Return the (X, Y) coordinate for the center point of the cell that contains the specified text.  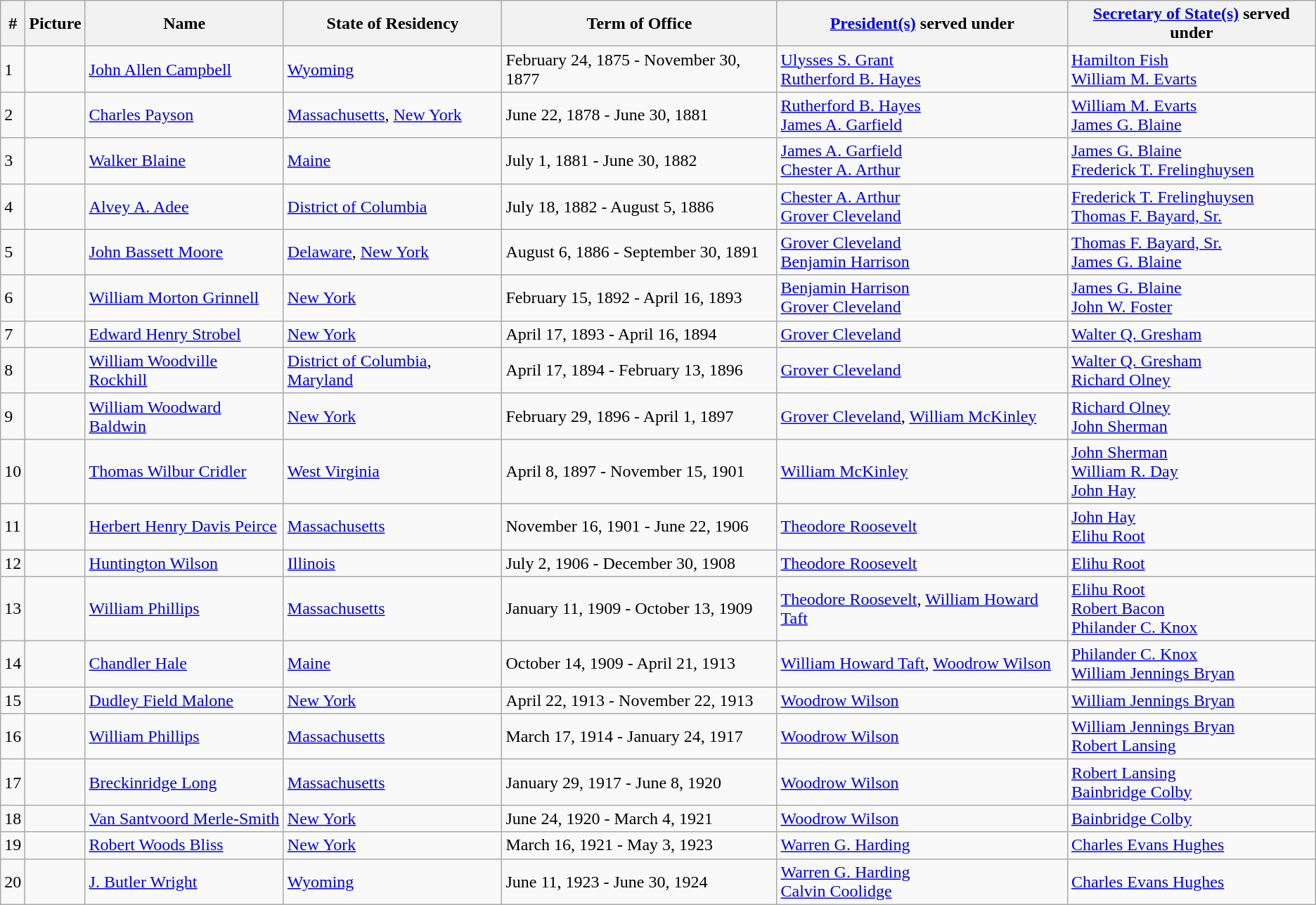
Edward Henry Strobel (184, 334)
August 6, 1886 - September 30, 1891 (640, 252)
April 22, 1913 - November 22, 1913 (640, 700)
Delaware, New York (392, 252)
President(s) served under (922, 24)
Chester A. ArthurGrover Cleveland (922, 207)
Richard OlneyJohn Sherman (1191, 416)
# (13, 24)
Dudley Field Malone (184, 700)
Warren G. HardingCalvin Coolidge (922, 882)
20 (13, 882)
2 (13, 115)
Thomas F. Bayard, Sr.James G. Blaine (1191, 252)
Benjamin HarrisonGrover Cleveland (922, 298)
8 (13, 370)
November 16, 1901 - June 22, 1906 (640, 526)
April 17, 1893 - April 16, 1894 (640, 334)
February 29, 1896 - April 1, 1897 (640, 416)
William Morton Grinnell (184, 298)
Elihu RootRobert BaconPhilander C. Knox (1191, 609)
Walter Q. Gresham (1191, 334)
October 14, 1909 - April 21, 1913 (640, 664)
John HayElihu Root (1191, 526)
15 (13, 700)
Massachusetts, New York (392, 115)
February 24, 1875 - November 30, 1877 (640, 69)
Frederick T. FrelinghuysenThomas F. Bayard, Sr. (1191, 207)
District of Columbia (392, 207)
3 (13, 160)
James G. BlaineJohn W. Foster (1191, 298)
Elihu Root (1191, 563)
13 (13, 609)
William Jennings Bryan (1191, 700)
William McKinley (922, 471)
Charles Payson (184, 115)
Name (184, 24)
10 (13, 471)
William Jennings BryanRobert Lansing (1191, 737)
Herbert Henry Davis Peirce (184, 526)
Term of Office (640, 24)
Thomas Wilbur Cridler (184, 471)
March 16, 1921 - May 3, 1923 (640, 845)
Alvey A. Adee (184, 207)
Hamilton FishWilliam M. Evarts (1191, 69)
4 (13, 207)
July 1, 1881 - June 30, 1882 (640, 160)
January 29, 1917 - June 8, 1920 (640, 782)
William Woodville Rockhill (184, 370)
James G. BlaineFrederick T. Frelinghuysen (1191, 160)
Grover Cleveland, William McKinley (922, 416)
J. Butler Wright (184, 882)
Rutherford B. HayesJames A. Garfield (922, 115)
Robert LansingBainbridge Colby (1191, 782)
Breckinridge Long (184, 782)
February 15, 1892 - April 16, 1893 (640, 298)
June 24, 1920 - March 4, 1921 (640, 819)
17 (13, 782)
Secretary of State(s) served under (1191, 24)
State of Residency (392, 24)
John Allen Campbell (184, 69)
Van Santvoord Merle-Smith (184, 819)
Huntington Wilson (184, 563)
16 (13, 737)
7 (13, 334)
West Virginia (392, 471)
Theodore Roosevelt, William Howard Taft (922, 609)
9 (13, 416)
Walter Q. GreshamRichard Olney (1191, 370)
12 (13, 563)
January 11, 1909 - October 13, 1909 (640, 609)
6 (13, 298)
June 22, 1878 - June 30, 1881 (640, 115)
April 8, 1897 - November 15, 1901 (640, 471)
Illinois (392, 563)
July 18, 1882 - August 5, 1886 (640, 207)
William Howard Taft, Woodrow Wilson (922, 664)
1 (13, 69)
Philander C. KnoxWilliam Jennings Bryan (1191, 664)
Ulysses S. GrantRutherford B. Hayes (922, 69)
John Bassett Moore (184, 252)
District of Columbia, Maryland (392, 370)
William Woodward Baldwin (184, 416)
Robert Woods Bliss (184, 845)
July 2, 1906 - December 30, 1908 (640, 563)
April 17, 1894 - February 13, 1896 (640, 370)
Picture (55, 24)
18 (13, 819)
Walker Blaine (184, 160)
11 (13, 526)
Grover ClevelandBenjamin Harrison (922, 252)
19 (13, 845)
Bainbridge Colby (1191, 819)
Chandler Hale (184, 664)
June 11, 1923 - June 30, 1924 (640, 882)
14 (13, 664)
March 17, 1914 - January 24, 1917 (640, 737)
William M. EvartsJames G. Blaine (1191, 115)
James A. GarfieldChester A. Arthur (922, 160)
Warren G. Harding (922, 845)
5 (13, 252)
John ShermanWilliam R. DayJohn Hay (1191, 471)
